Search for the cell housing the specified text and yield its (x, y) center coordinate. 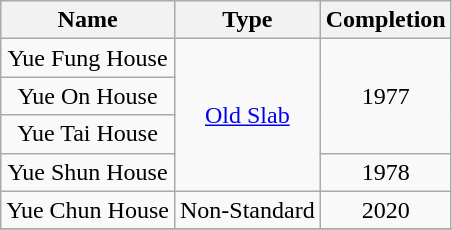
2020 (386, 210)
Completion (386, 20)
Type (247, 20)
1978 (386, 172)
Name (88, 20)
Yue Fung House (88, 58)
Yue Tai House (88, 134)
Yue On House (88, 96)
Yue Shun House (88, 172)
Old Slab (247, 115)
Yue Chun House (88, 210)
1977 (386, 96)
Non-Standard (247, 210)
